Provide the (X, Y) coordinate of the cell's center where the given text is located.  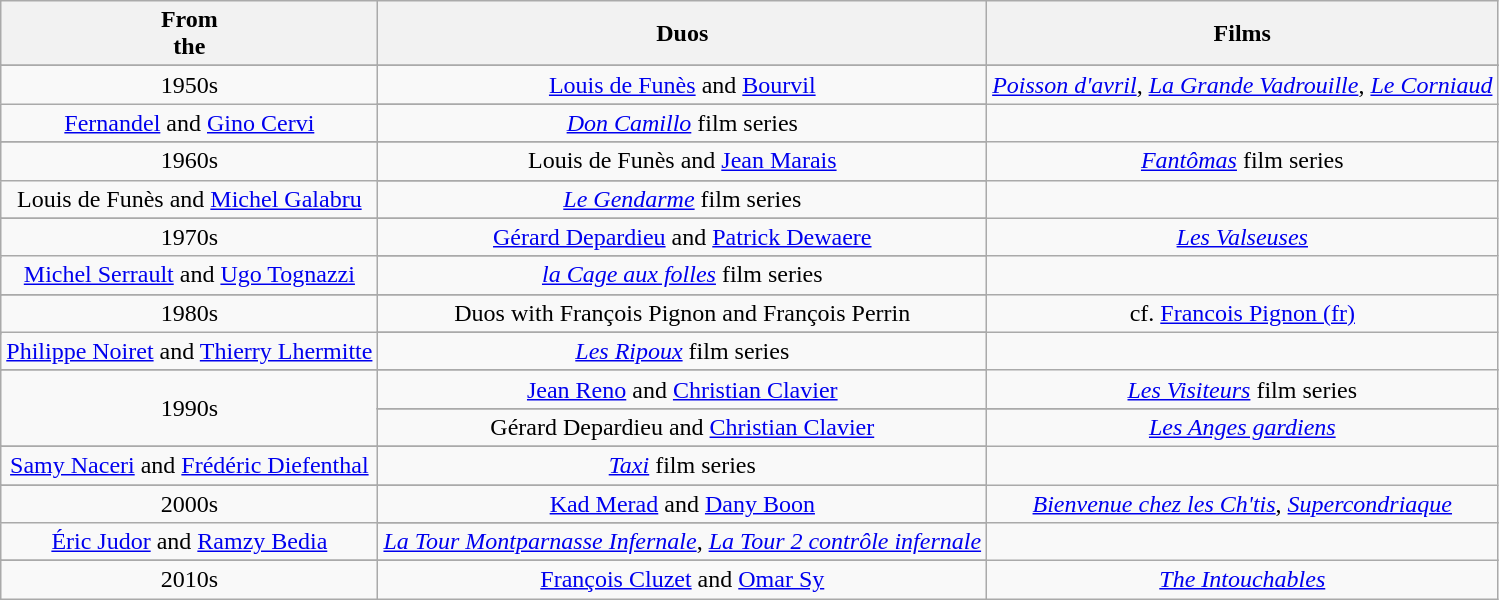
1970s (190, 237)
Fantômas film series (1242, 161)
Jean Reno and Christian Clavier (682, 389)
François Cluzet and Omar Sy (682, 580)
2000s (190, 503)
Gérard Depardieu and Christian Clavier (682, 427)
Les Anges gardiens (1242, 427)
Louis de Funès and Jean Marais (682, 161)
The Intouchables (1242, 580)
Les Ripoux film series (682, 351)
Bienvenue chez les Ch'tis, Supercondriaque (1242, 503)
1960s (190, 161)
2010s (190, 580)
Kad Merad and Dany Boon (682, 503)
Poisson d'avril, La Grande Vadrouille, Le Corniaud (1242, 85)
Éric Judor and Ramzy Bedia (190, 542)
Films (1242, 34)
1950s (190, 85)
La Tour Montparnasse Infernale, La Tour 2 contrôle infernale (682, 542)
Duos (682, 34)
Taxi film series (682, 465)
cf. Francois Pignon (fr) (1242, 313)
Louis de Funès and Bourvil (682, 85)
la Cage aux folles film series (682, 275)
Samy Naceri and Frédéric Diefenthal (190, 465)
Duos with François Pignon and François Perrin (682, 313)
Louis de Funès and Michel Galabru (190, 199)
Gérard Depardieu and Patrick Dewaere (682, 237)
Le Gendarme film series (682, 199)
1990s (190, 408)
Fromthe (190, 34)
1980s (190, 313)
Don Camillo film series (682, 123)
Philippe Noiret and Thierry Lhermitte (190, 351)
Les Valseuses (1242, 237)
Fernandel and Gino Cervi (190, 123)
Michel Serrault and Ugo Tognazzi (190, 275)
Les Visiteurs film series (1242, 389)
